Locate the cell with the specified text and output its [x, y] center coordinate. 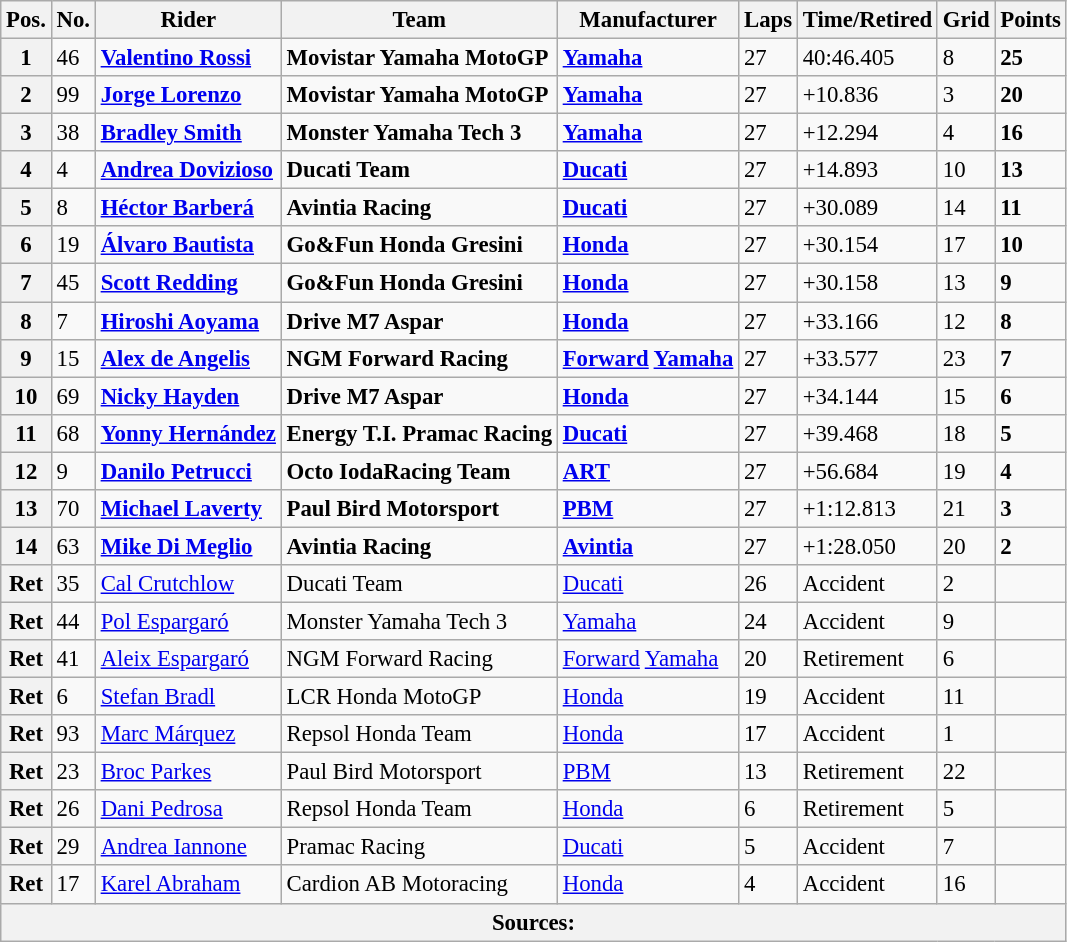
Laps [768, 20]
Mike Di Meglio [188, 546]
+30.154 [867, 245]
Álvaro Bautista [188, 245]
+12.294 [867, 133]
Aleix Espargaró [188, 659]
+14.893 [867, 170]
38 [73, 133]
93 [73, 734]
+1:28.050 [867, 546]
ART [648, 471]
Héctor Barberá [188, 208]
Andrea Iannone [188, 847]
Points [1030, 20]
Energy T.I. Pramac Racing [419, 433]
25 [1030, 58]
Stefan Bradl [188, 697]
45 [73, 283]
68 [73, 433]
+1:12.813 [867, 509]
Rider [188, 20]
+30.089 [867, 208]
Michael Laverty [188, 509]
Grid [966, 20]
Dani Pedrosa [188, 809]
44 [73, 621]
Manufacturer [648, 20]
+30.158 [867, 283]
Nicky Hayden [188, 396]
LCR Honda MotoGP [419, 697]
+56.684 [867, 471]
Valentino Rossi [188, 58]
46 [73, 58]
24 [768, 621]
18 [966, 433]
Cardion AB Motoracing [419, 885]
Jorge Lorenzo [188, 95]
Alex de Angelis [188, 358]
21 [966, 509]
Andrea Dovizioso [188, 170]
Yonny Hernández [188, 433]
29 [73, 847]
Avintia [648, 546]
69 [73, 396]
+33.577 [867, 358]
Cal Crutchlow [188, 584]
Octo IodaRacing Team [419, 471]
Pos. [26, 20]
Pramac Racing [419, 847]
99 [73, 95]
+10.836 [867, 95]
40:46.405 [867, 58]
Time/Retired [867, 20]
+33.166 [867, 321]
Karel Abraham [188, 885]
35 [73, 584]
Danilo Petrucci [188, 471]
Marc Márquez [188, 734]
Bradley Smith [188, 133]
+34.144 [867, 396]
Sources: [534, 922]
Scott Redding [188, 283]
41 [73, 659]
63 [73, 546]
Pol Espargaró [188, 621]
+39.468 [867, 433]
Hiroshi Aoyama [188, 321]
70 [73, 509]
22 [966, 772]
Team [419, 20]
Broc Parkes [188, 772]
No. [73, 20]
